Return the (X, Y) coordinate for the center point of the cell that contains the specified text.  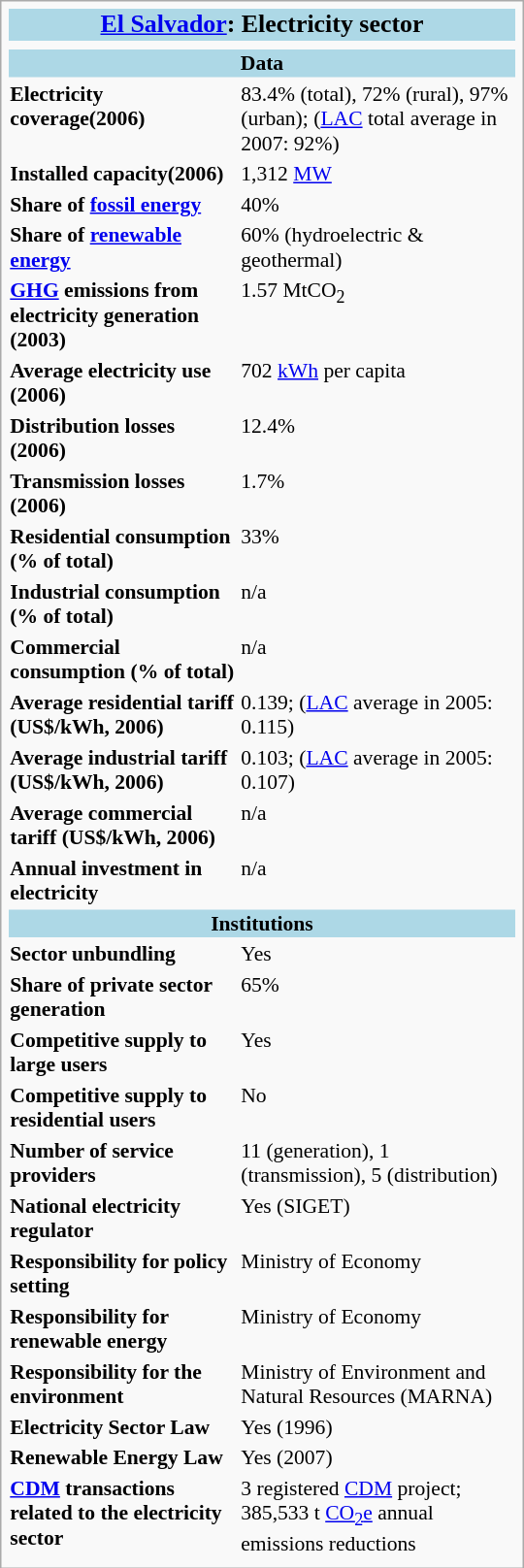
Ministry of Environment and Natural Resources (MARNA) (377, 1384)
Installed capacity(2006) (122, 174)
40% (377, 204)
Industrial consumption (% of total) (122, 604)
Yes (SIGET) (377, 1218)
0.103; (LAC average in 2005: 0.107) (377, 769)
Average electricity use (2006) (122, 382)
Share of renewable energy (122, 247)
3 registered CDM project; 385,533 t CO2e annual emissions reductions (377, 1516)
Responsibility for policy setting (122, 1273)
Number of service providers (122, 1162)
National electricity regulator (122, 1218)
Share of private sector generation (122, 996)
Average residential tariff (US$/kWh, 2006) (122, 714)
Data (262, 63)
Competitive supply to residential users (122, 1107)
0.139; (LAC average in 2005: 0.115) (377, 714)
83.4% (total), 72% (rural), 97% (urban); (LAC total average in 2007: 92%) (377, 118)
No (377, 1107)
Annual investment in electricity (122, 880)
CDM transactions related to the electricity sector (122, 1516)
Transmission losses (2006) (122, 493)
Electricity coverage(2006) (122, 118)
Share of fossil energy (122, 204)
Responsibility for renewable energy (122, 1328)
Institutions (262, 923)
Yes (1996) (377, 1426)
702 kWh per capita (377, 382)
Residential consumption (% of total) (122, 548)
Commercial consumption (% of total) (122, 659)
Distribution losses (2006) (122, 438)
Yes (2007) (377, 1457)
1.57 MtCO2 (377, 315)
1,312 MW (377, 174)
Electricity Sector Law (122, 1426)
Competitive supply to large users (122, 1052)
60% (hydroelectric & geothermal) (377, 247)
33% (377, 548)
65% (377, 996)
Average commercial tariff (US$/kWh, 2006) (122, 825)
Renewable Energy Law (122, 1457)
Sector unbundling (122, 954)
Responsibility for the environment (122, 1384)
Average industrial tariff (US$/kWh, 2006) (122, 769)
GHG emissions from electricity generation (2003) (122, 315)
El Salvador: Electricity sector (262, 25)
1.7% (377, 493)
12.4% (377, 438)
11 (generation), 1 (transmission), 5 (distribution) (377, 1162)
